Find where the given text appears and provide that cell's center as (X, Y) coordinate. 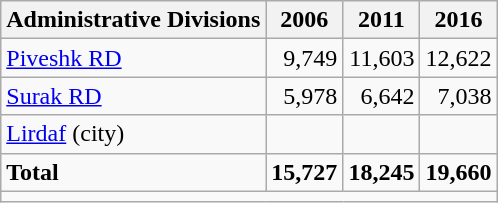
Lirdaf (city) (134, 134)
2006 (304, 20)
Piveshk RD (134, 58)
6,642 (382, 96)
15,727 (304, 172)
19,660 (458, 172)
Total (134, 172)
2016 (458, 20)
7,038 (458, 96)
11,603 (382, 58)
9,749 (304, 58)
Surak RD (134, 96)
5,978 (304, 96)
Administrative Divisions (134, 20)
12,622 (458, 58)
2011 (382, 20)
18,245 (382, 172)
